Detect which cell encompasses the target text, then output its [X, Y] center coordinate. 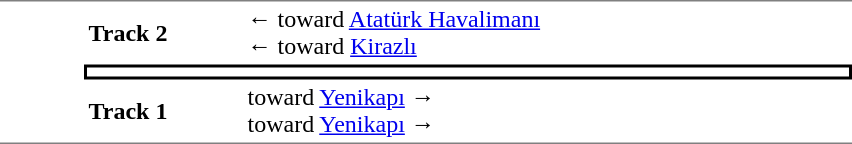
← toward Atatürk Havalimanı ← toward Kirazlı [548, 32]
Track 1 [164, 112]
Track 2 [164, 32]
toward Yenikapı → toward Yenikapı → [548, 112]
